Locate the cell with the specified text and output its [X, Y] center coordinate. 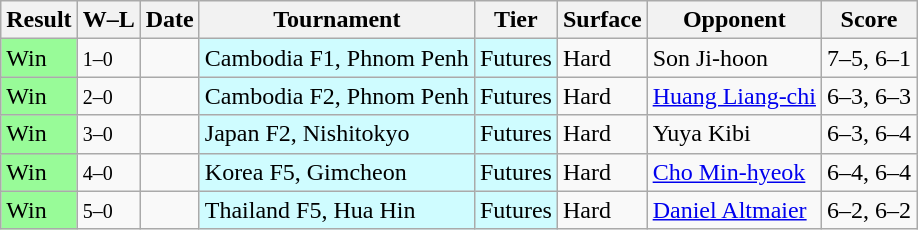
W–L [108, 20]
Tournament [336, 20]
Date [170, 20]
5–0 [108, 210]
3–0 [108, 134]
Korea F5, Gimcheon [336, 172]
Thailand F5, Hua Hin [336, 210]
Cho Min-hyeok [734, 172]
Japan F2, Nishitokyo [336, 134]
Surface [602, 20]
Daniel Altmaier [734, 210]
Yuya Kibi [734, 134]
Son Ji-hoon [734, 58]
7–5, 6–1 [868, 58]
4–0 [108, 172]
Opponent [734, 20]
6–4, 6–4 [868, 172]
Tier [516, 20]
Score [868, 20]
Result [39, 20]
2–0 [108, 96]
Huang Liang-chi [734, 96]
1–0 [108, 58]
6–3, 6–3 [868, 96]
Cambodia F1, Phnom Penh [336, 58]
6–3, 6–4 [868, 134]
Cambodia F2, Phnom Penh [336, 96]
6–2, 6–2 [868, 210]
